Provide the (X, Y) coordinate of the cell's center where the given text is located.  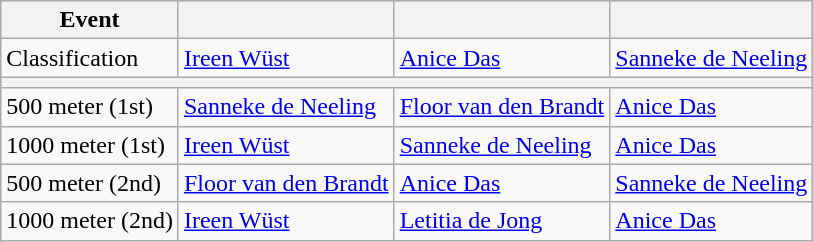
500 meter (1st) (90, 107)
Classification (90, 58)
Event (90, 20)
1000 meter (1st) (90, 145)
1000 meter (2nd) (90, 221)
500 meter (2nd) (90, 183)
Letitia de Jong (502, 221)
